Scan for the cell matching the given text and deliver its [X, Y] coordinate at center. 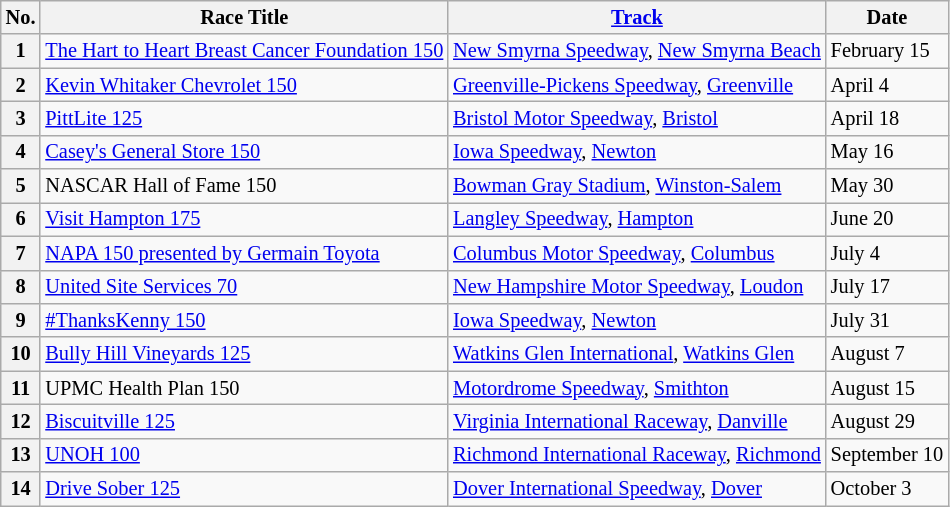
7 [21, 253]
2 [21, 85]
Langley Speedway, Hampton [637, 219]
Race Title [244, 17]
June 20 [887, 219]
August 15 [887, 388]
October 3 [887, 489]
NAPA 150 presented by Germain Toyota [244, 253]
#ThanksKenny 150 [244, 320]
Bowman Gray Stadium, Winston-Salem [637, 186]
Dover International Speedway, Dover [637, 489]
The Hart to Heart Breast Cancer Foundation 150 [244, 51]
Columbus Motor Speedway, Columbus [637, 253]
April 18 [887, 118]
Date [887, 17]
13 [21, 455]
4 [21, 152]
New Hampshire Motor Speedway, Loudon [637, 287]
Bully Hill Vineyards 125 [244, 354]
No. [21, 17]
September 10 [887, 455]
May 30 [887, 186]
Biscuitville 125 [244, 421]
Richmond International Raceway, Richmond [637, 455]
14 [21, 489]
11 [21, 388]
PittLite 125 [244, 118]
United Site Services 70 [244, 287]
12 [21, 421]
UPMC Health Plan 150 [244, 388]
9 [21, 320]
New Smyrna Speedway, New Smyrna Beach [637, 51]
Visit Hampton 175 [244, 219]
Track [637, 17]
3 [21, 118]
NASCAR Hall of Fame 150 [244, 186]
UNOH 100 [244, 455]
July 31 [887, 320]
April 4 [887, 85]
Casey's General Store 150 [244, 152]
1 [21, 51]
August 7 [887, 354]
July 4 [887, 253]
Drive Sober 125 [244, 489]
Motordrome Speedway, Smithton [637, 388]
July 17 [887, 287]
Virginia International Raceway, Danville [637, 421]
Greenville-Pickens Speedway, Greenville [637, 85]
10 [21, 354]
5 [21, 186]
February 15 [887, 51]
8 [21, 287]
August 29 [887, 421]
Watkins Glen International, Watkins Glen [637, 354]
Bristol Motor Speedway, Bristol [637, 118]
Kevin Whitaker Chevrolet 150 [244, 85]
May 16 [887, 152]
6 [21, 219]
